Return (X, Y) of the center of cell containing provided text 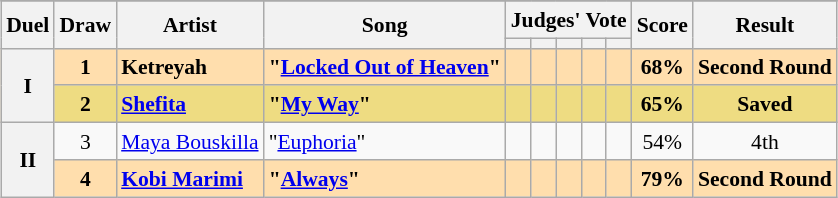
"Locked Out of Heaven" (385, 66)
Maya Bouskilla (190, 142)
Judges' Vote (569, 20)
Artist (190, 24)
Ketreyah (190, 66)
Kobi Marimi (190, 178)
Saved (765, 104)
68% (662, 66)
4 (85, 178)
3 (85, 142)
Score (662, 24)
Shefita (190, 104)
Duel (28, 24)
II (28, 160)
"Euphoria" (385, 142)
54% (662, 142)
Song (385, 24)
I (28, 85)
4th (765, 142)
"Always" (385, 178)
Draw (85, 24)
79% (662, 178)
1 (85, 66)
Result (765, 24)
"My Way" (385, 104)
2 (85, 104)
65% (662, 104)
